Return the (X, Y) coordinate for the center point of the cell that contains the specified text.  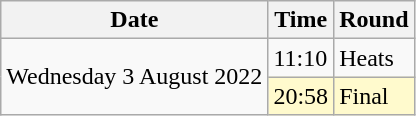
20:58 (301, 96)
Round (374, 20)
Time (301, 20)
Date (134, 20)
Wednesday 3 August 2022 (134, 77)
11:10 (301, 58)
Heats (374, 58)
Final (374, 96)
